Return [x, y] of the center of cell containing provided text 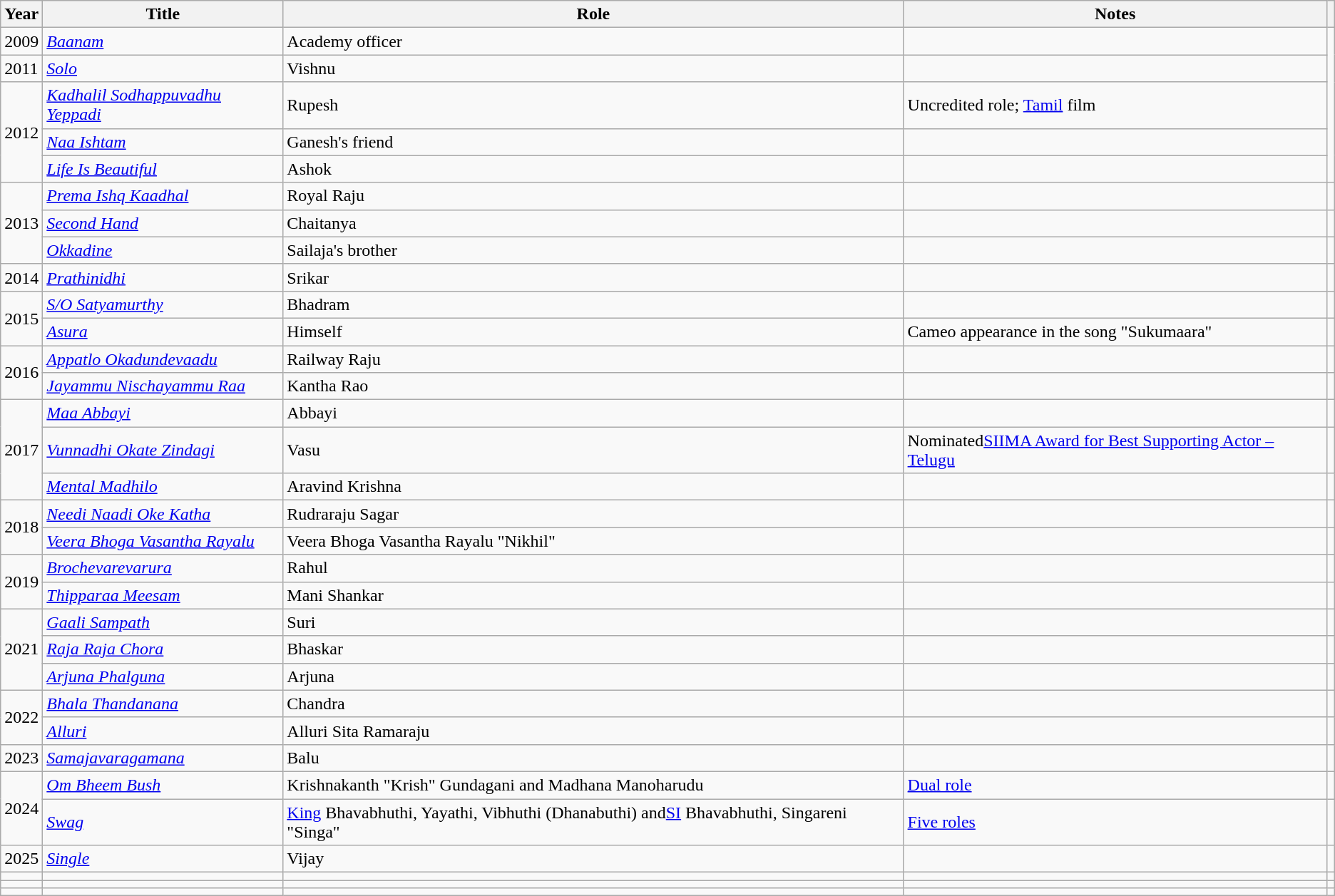
Notes [1115, 14]
Vishnu [593, 68]
Railway Raju [593, 359]
Mani Shankar [593, 595]
King Bhavabhuthi, Yayathi, Vibhuthi (Dhanabuthi) andSI Bhavabhuthi, Singareni "Singa" [593, 821]
Appatlo Okadundevaadu [163, 359]
2025 [21, 859]
S/O Satyamurthy [163, 304]
Himself [593, 331]
Vasu [593, 450]
Om Bheem Bush [163, 785]
Swag [163, 821]
Single [163, 859]
Okkadine [163, 250]
Prema Ishq Kaadhal [163, 196]
Chaitanya [593, 223]
Rahul [593, 568]
2017 [21, 450]
Baanam [163, 41]
Ashok [593, 169]
2016 [21, 372]
Needi Naadi Oke Katha [163, 514]
Naa Ishtam [163, 142]
Vunnadhi Okate Zindagi [163, 450]
Bhala Thandanana [163, 704]
Ganesh's friend [593, 142]
Jayammu Nischayammu Raa [163, 386]
Cameo appearance in the song "Sukumaara" [1115, 331]
Suri [593, 622]
Second Hand [163, 223]
Vijay [593, 859]
Dual role [1115, 785]
2014 [21, 277]
2009 [21, 41]
Bhadram [593, 304]
Maa Abbayi [163, 413]
Role [593, 14]
2012 [21, 133]
Academy officer [593, 41]
Veera Bhoga Vasantha Rayalu "Nikhil" [593, 541]
Veera Bhoga Vasantha Rayalu [163, 541]
Brochevarevarura [163, 568]
Bhaskar [593, 649]
Asura [163, 331]
2015 [21, 318]
Uncredited role; Tamil film [1115, 105]
Raja Raja Chora [163, 649]
2018 [21, 527]
Thipparaa Meesam [163, 595]
Kadhalil Sodhappuvadhu Yeppadi [163, 105]
Arjuna Phalguna [163, 676]
Five roles [1115, 821]
2019 [21, 582]
Srikar [593, 277]
Rudraraju Sagar [593, 514]
Samajavaragamana [163, 758]
2024 [21, 808]
Year [21, 14]
Chandra [593, 704]
Kantha Rao [593, 386]
Solo [163, 68]
NominatedSIIMA Award for Best Supporting Actor – Telugu [1115, 450]
2013 [21, 223]
Alluri [163, 731]
Royal Raju [593, 196]
Alluri Sita Ramaraju [593, 731]
Life Is Beautiful [163, 169]
Balu [593, 758]
2021 [21, 649]
2023 [21, 758]
Title [163, 14]
2022 [21, 717]
Prathinidhi [163, 277]
Rupesh [593, 105]
Krishnakanth "Krish" Gundagani and Madhana Manoharudu [593, 785]
Aravind Krishna [593, 487]
Sailaja's brother [593, 250]
Mental Madhilo [163, 487]
2011 [21, 68]
Abbayi [593, 413]
Gaali Sampath [163, 622]
Arjuna [593, 676]
